Extract the [X, Y] coordinate from the center of the cell holding the provided text.  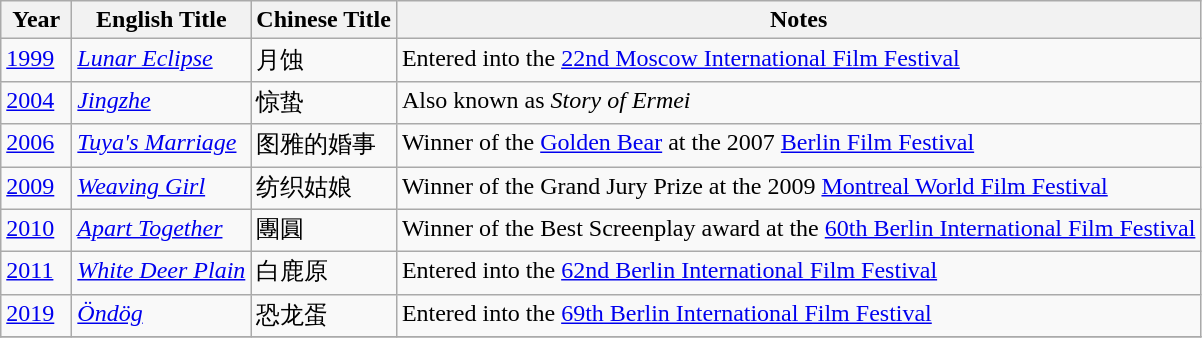
Entered into the 62nd Berlin International Film Festival [798, 274]
Entered into the 22nd Moscow International Film Festival [798, 60]
Winner of the Grand Jury Prize at the 2009 Montreal World Film Festival [798, 188]
Apart Together [162, 230]
纺织姑娘 [324, 188]
White Deer Plain [162, 274]
1999 [36, 60]
Winner of the Golden Bear at the 2007 Berlin Film Festival [798, 146]
Weaving Girl [162, 188]
Jingzhe [162, 102]
Öndög [162, 316]
Tuya's Marriage [162, 146]
2019 [36, 316]
Chinese Title [324, 20]
2011 [36, 274]
Winner of the Best Screenplay award at the 60th Berlin International Film Festival [798, 230]
Lunar Eclipse [162, 60]
2004 [36, 102]
惊蛰 [324, 102]
Year [36, 20]
恐龙蛋 [324, 316]
2009 [36, 188]
Notes [798, 20]
團圓 [324, 230]
Also known as Story of Ermei [798, 102]
图雅的婚事 [324, 146]
白鹿原 [324, 274]
2010 [36, 230]
English Title [162, 20]
月蚀 [324, 60]
2006 [36, 146]
Entered into the 69th Berlin International Film Festival [798, 316]
